Detect which cell encompasses the target text, then output its [X, Y] center coordinate. 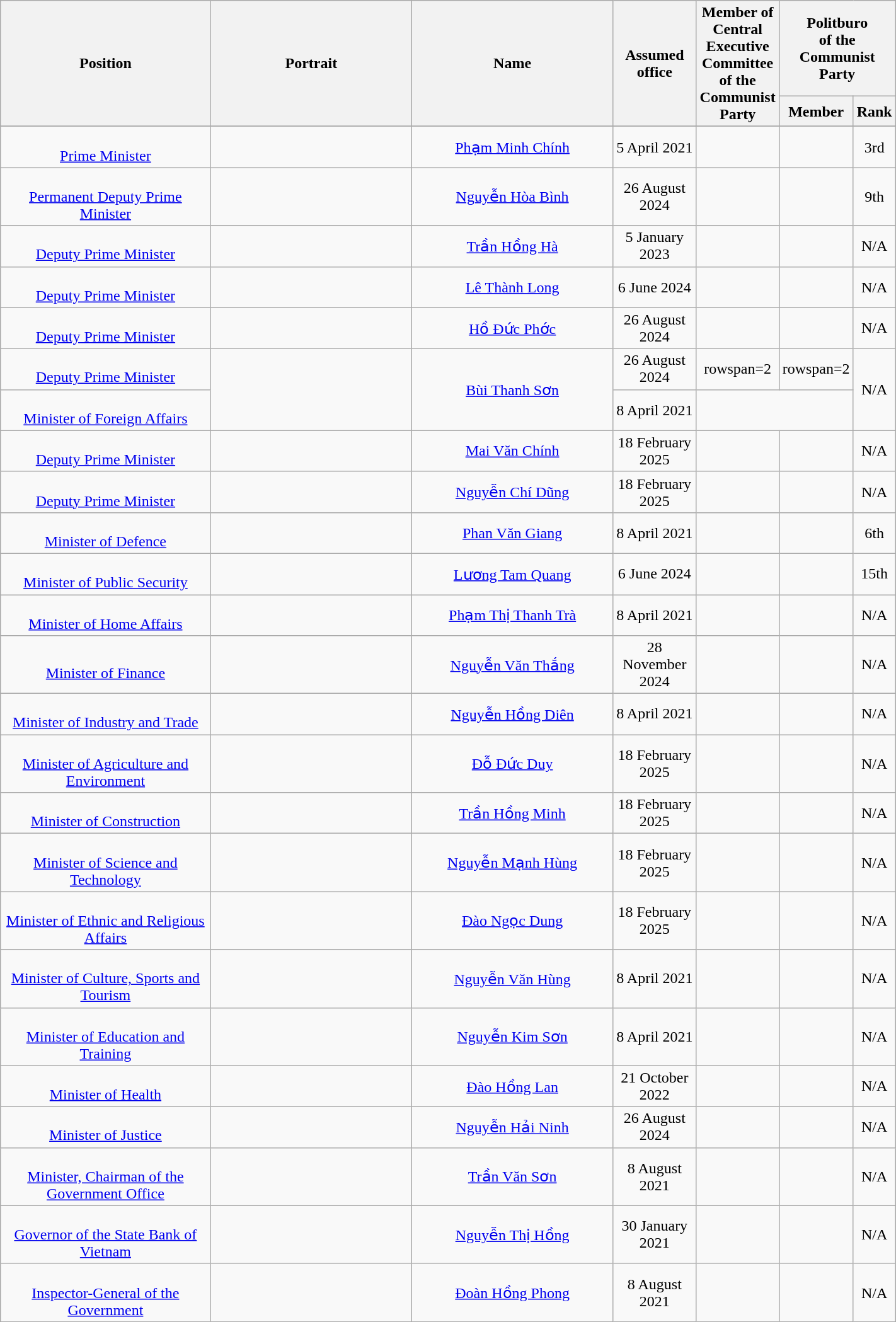
Minister, Chairman of the Government Office [106, 1176]
Lê Thành Long [513, 287]
Politburoof the Communist Party [837, 49]
Member of Central Executive Committee of the Communist Party [737, 64]
Minister of Home Affairs [106, 615]
Minister of Public Security [106, 573]
28 November 2024 [655, 665]
Phạm Minh Chính [513, 147]
Trần Văn Sơn [513, 1176]
Minister of Justice [106, 1127]
Mai Văn Chính [513, 451]
5 April 2021 [655, 147]
Rank [875, 111]
Đoàn Hồng Phong [513, 1292]
Nguyễn Hồng Diên [513, 715]
Minister of Health [106, 1086]
Đỗ Đức Duy [513, 764]
Minister of Agriculture and Environment [106, 764]
Đào Hồng Lan [513, 1086]
Hồ Đức Phớc [513, 328]
Portrait [311, 64]
15th [875, 573]
Minister of Foreign Affairs [106, 410]
Trần Hồng Hà [513, 246]
Phạm Thị Thanh Trà [513, 615]
Minister of Culture, Sports and Tourism [106, 979]
Nguyễn Chí Dũng [513, 491]
Governor of the State Bank of Vietnam [106, 1234]
Bùi Thanh Sơn [513, 389]
Assumed office [655, 64]
Minister of Industry and Trade [106, 715]
Nguyễn Kim Sơn [513, 1037]
Phan Văn Giang [513, 533]
Nguyễn Hải Ninh [513, 1127]
30 January 2021 [655, 1234]
Minister of Education and Training [106, 1037]
Lương Tam Quang [513, 573]
Nguyễn Văn Thắng [513, 665]
3rd [875, 147]
Nguyễn Mạnh Hùng [513, 863]
5 January 2023 [655, 246]
Prime Minister [106, 147]
Permanent Deputy Prime Minister [106, 197]
Nguyễn Thị Hồng [513, 1234]
9th [875, 197]
Inspector-General of the Government [106, 1292]
21 October 2022 [655, 1086]
Member [816, 111]
Position [106, 64]
Nguyễn Hòa Bình [513, 197]
Minister of Finance [106, 665]
Minister of Science and Technology [106, 863]
Minister of Ethnic and Religious Affairs [106, 921]
Đào Ngọc Dung [513, 921]
Name [513, 64]
6th [875, 533]
Nguyễn Văn Hùng [513, 979]
Trần Hồng Minh [513, 813]
Minister of Construction [106, 813]
Minister of Defence [106, 533]
